Search for the cell housing the specified text and yield its (x, y) center coordinate. 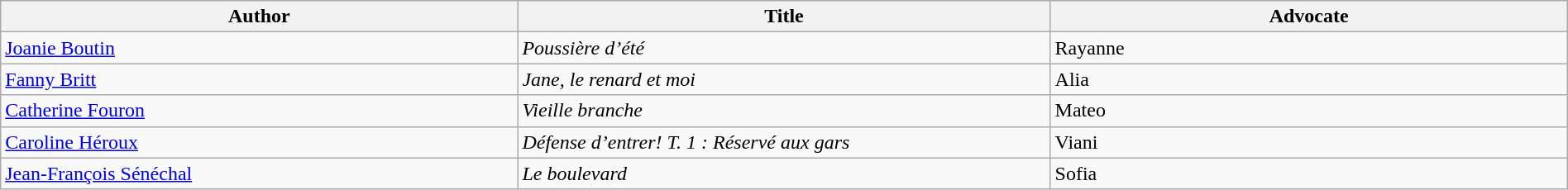
Jane, le renard et moi (784, 79)
Title (784, 17)
Catherine Fouron (260, 111)
Fanny Britt (260, 79)
Caroline Héroux (260, 142)
Mateo (1308, 111)
Le boulevard (784, 173)
Joanie Boutin (260, 48)
Sofia (1308, 173)
Vieille branche (784, 111)
Viani (1308, 142)
Défense d’entrer! T. 1 : Réservé aux gars (784, 142)
Alia (1308, 79)
Rayanne (1308, 48)
Poussière d’été (784, 48)
Advocate (1308, 17)
Jean-François Sénéchal (260, 173)
Author (260, 17)
